Provide the [x, y] coordinate of the cell's center where the given text is located.  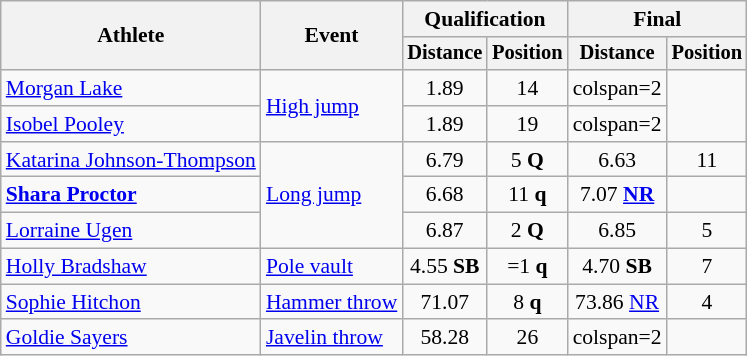
Isobel Pooley [131, 124]
4.70 SB [618, 267]
58.28 [444, 338]
Long jump [332, 196]
11 [707, 160]
4.55 SB [444, 267]
5 [707, 231]
Holly Bradshaw [131, 267]
Qualification [484, 19]
Javelin throw [332, 338]
6.85 [618, 231]
Final [658, 19]
11 q [527, 195]
5 Q [527, 160]
71.07 [444, 302]
Morgan Lake [131, 88]
73.86 NR [618, 302]
Goldie Sayers [131, 338]
6.63 [618, 160]
Event [332, 36]
6.68 [444, 195]
2 Q [527, 231]
Katarina Johnson-Thompson [131, 160]
14 [527, 88]
=1 q [527, 267]
Hammer throw [332, 302]
7.07 NR [618, 195]
4 [707, 302]
High jump [332, 106]
Pole vault [332, 267]
6.87 [444, 231]
26 [527, 338]
6.79 [444, 160]
8 q [527, 302]
7 [707, 267]
Sophie Hitchon [131, 302]
Shara Proctor [131, 195]
Athlete [131, 36]
Lorraine Ugen [131, 231]
19 [527, 124]
